Identify which cell holds the provided text, then report its [X, Y] central coordinate. 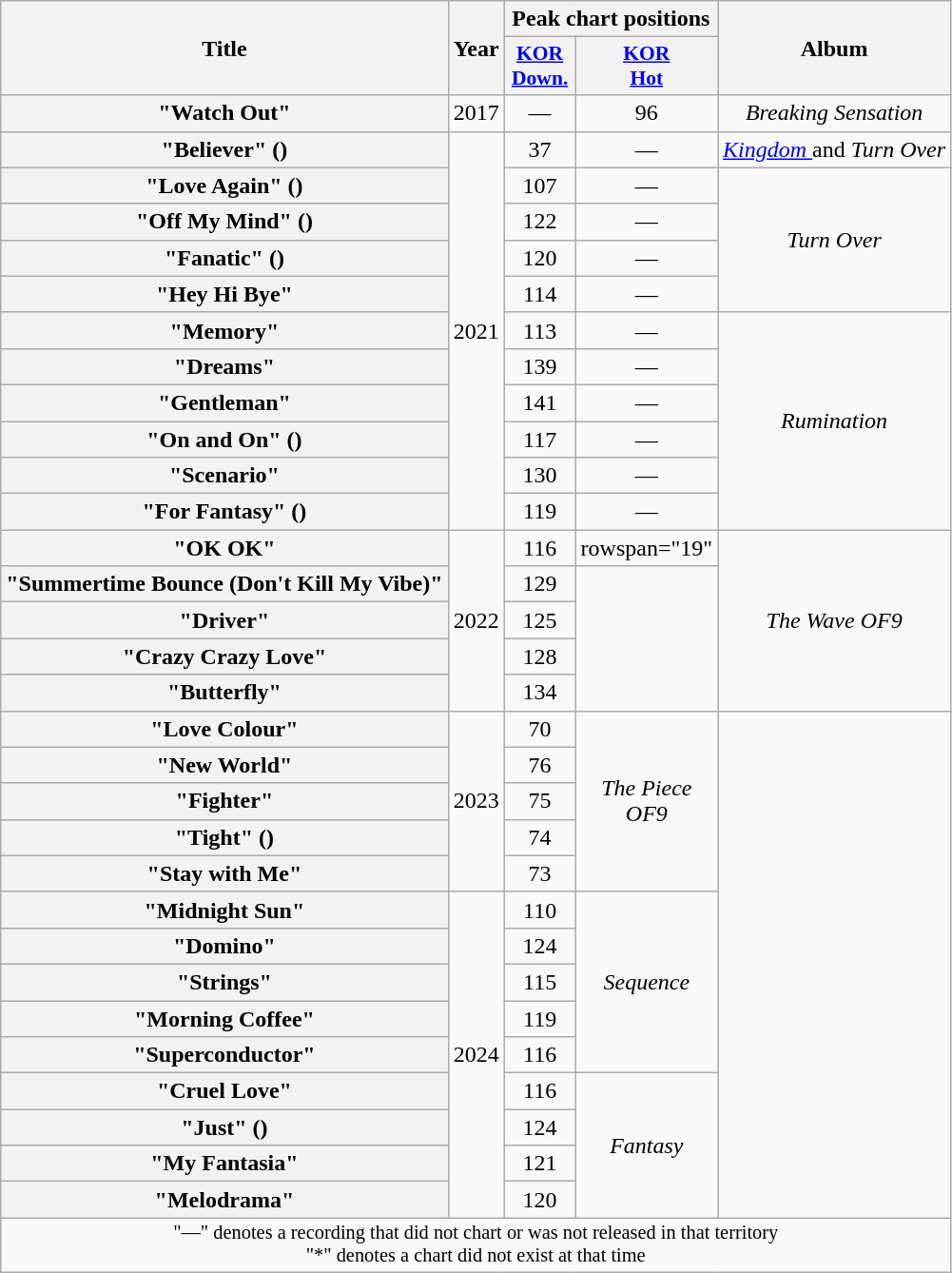
117 [540, 439]
"Hey Hi Bye" [224, 294]
130 [540, 476]
141 [540, 402]
110 [540, 910]
70 [540, 729]
96 [647, 113]
121 [540, 1164]
"Crazy Crazy Love" [224, 656]
"OK OK" [224, 548]
134 [540, 693]
KORDown. [540, 67]
"Memory" [224, 330]
"For Fantasy" () [224, 512]
KORHot [647, 67]
Title [224, 48]
Peak chart positions [611, 19]
Album [835, 48]
129 [540, 584]
"Gentleman" [224, 402]
2017 [476, 113]
Turn Over [835, 240]
114 [540, 294]
122 [540, 222]
"Strings" [224, 982]
"Watch Out" [224, 113]
2021 [476, 331]
75 [540, 801]
"Cruel Love" [224, 1091]
128 [540, 656]
"My Fantasia" [224, 1164]
"Love Colour" [224, 729]
115 [540, 982]
The Wave OF9 [835, 620]
The Piece OF9 [647, 801]
rowspan="19" [647, 548]
"Tight" () [224, 837]
"Scenario" [224, 476]
Fantasy [647, 1146]
"Believer" () [224, 149]
2024 [476, 1054]
"Love Again" () [224, 186]
73 [540, 873]
"Butterfly" [224, 693]
Year [476, 48]
37 [540, 149]
Rumination [835, 421]
"Superconductor" [224, 1055]
76 [540, 765]
125 [540, 620]
"Melodrama" [224, 1200]
"Fanatic" () [224, 258]
139 [540, 366]
"Off My Mind" () [224, 222]
74 [540, 837]
"Stay with Me" [224, 873]
"Driver" [224, 620]
"Domino" [224, 946]
"Just" () [224, 1127]
"Midnight Sun" [224, 910]
"On and On" () [224, 439]
"Dreams" [224, 366]
"Summertime Bounce (Don't Kill My Vibe)" [224, 584]
113 [540, 330]
Kingdom and Turn Over [835, 149]
"Morning Coffee" [224, 1019]
"—" denotes a recording that did not chart or was not released in that territory"*" denotes a chart did not exist at that time [476, 1245]
107 [540, 186]
"New World" [224, 765]
Breaking Sensation [835, 113]
2022 [476, 620]
2023 [476, 801]
"Fighter" [224, 801]
Sequence [647, 982]
